Scan for the cell matching the given text and deliver its (x, y) coordinate at center. 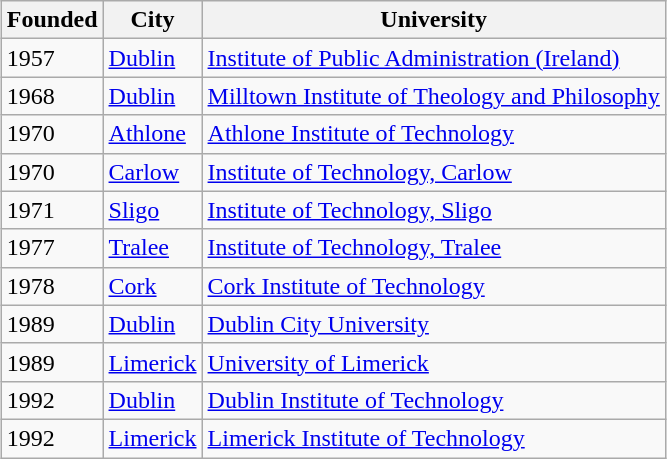
1957 (52, 58)
Carlow (152, 172)
University of Limerick (434, 362)
1971 (52, 210)
Limerick Institute of Technology (434, 438)
1968 (52, 96)
Institute of Public Administration (Ireland) (434, 58)
Cork (152, 286)
Cork Institute of Technology (434, 286)
Institute of Technology, Tralee (434, 248)
Dublin City University (434, 324)
Milltown Institute of Theology and Philosophy (434, 96)
Institute of Technology, Carlow (434, 172)
Sligo (152, 210)
University (434, 20)
Athlone Institute of Technology (434, 134)
1978 (52, 286)
Founded (52, 20)
City (152, 20)
Institute of Technology, Sligo (434, 210)
Dublin Institute of Technology (434, 400)
1977 (52, 248)
Athlone (152, 134)
Tralee (152, 248)
